Output the (X, Y) coordinate of the center of the cell containing the given text.  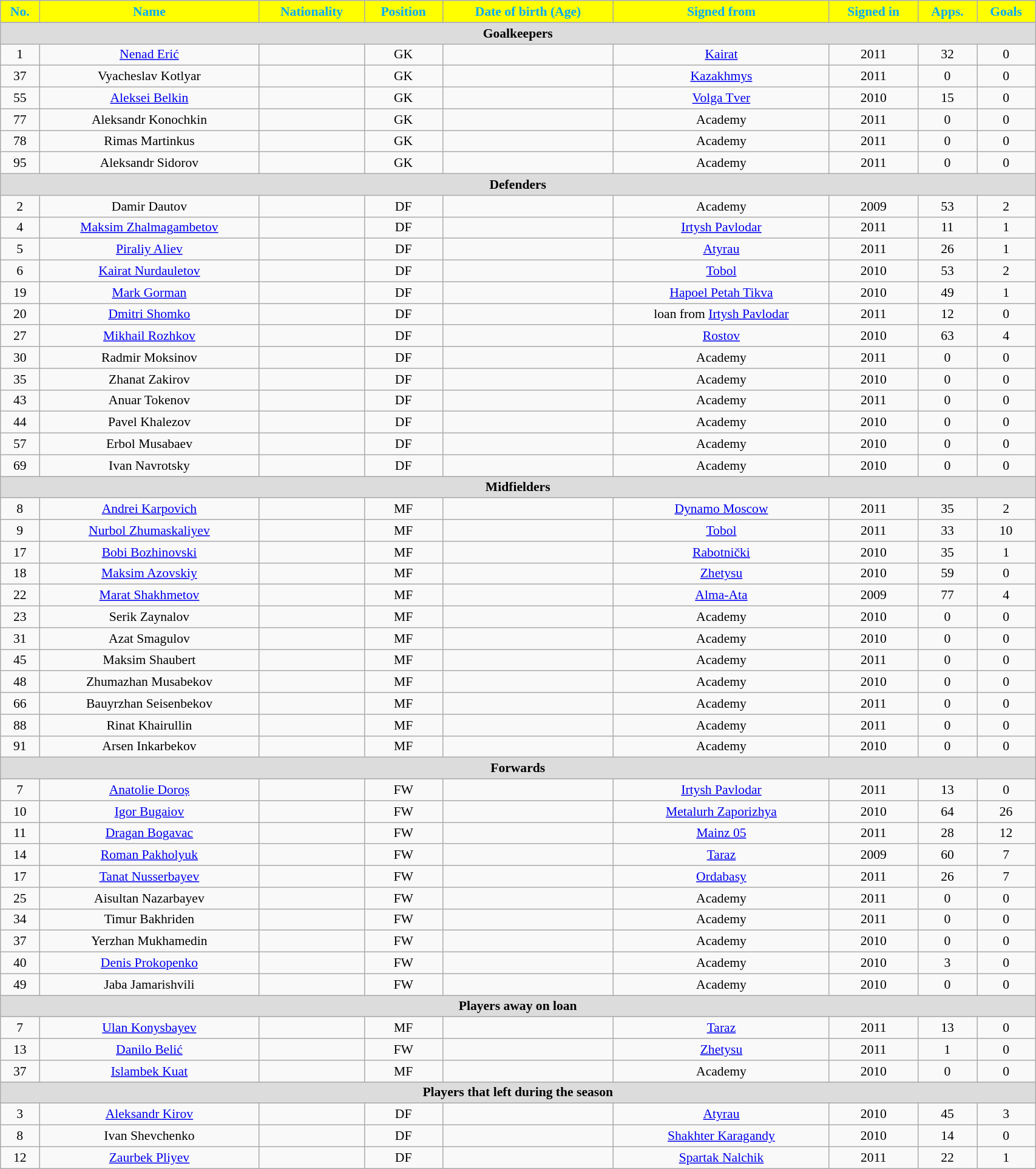
Midfielders (518, 487)
Rimas Martinkus (149, 141)
Kazakhmys (721, 76)
Danilo Belić (149, 1049)
Kairat (721, 55)
27 (20, 336)
Denis Prokopenko (149, 963)
40 (20, 963)
48 (20, 682)
28 (947, 833)
Ulan Konysbayev (149, 1028)
Maksim Shaubert (149, 660)
Ordabasy (721, 876)
Position (403, 12)
Players away on loan (518, 1006)
Pavel Khalezov (149, 422)
Zhumazhan Musabekov (149, 682)
Bobi Bozhinovski (149, 552)
Azat Smagulov (149, 639)
30 (20, 357)
32 (947, 55)
Timur Bakhriden (149, 920)
Maksim Zhalmagambetov (149, 228)
Ivan Shevchenko (149, 1136)
Dragan Bogavac (149, 833)
Piraliy Aliev (149, 249)
Signed from (721, 12)
57 (20, 444)
63 (947, 336)
Shakhter Karagandy (721, 1136)
15 (947, 98)
44 (20, 422)
Vyacheslav Kotlyar (149, 76)
Andrei Karpovich (149, 509)
Defenders (518, 185)
19 (20, 293)
43 (20, 401)
Dmitri Shomko (149, 314)
Forwards (518, 768)
25 (20, 898)
Arsen Inkarbekov (149, 747)
Aleksandr Sidorov (149, 163)
95 (20, 163)
5 (20, 249)
55 (20, 98)
Rabotnički (721, 552)
18 (20, 574)
Zhanat Zakirov (149, 379)
Islambek Kuat (149, 1071)
Apps. (947, 12)
69 (20, 466)
78 (20, 141)
loan from Irtysh Pavlodar (721, 314)
Maksim Azovskiy (149, 574)
23 (20, 617)
Nenad Erić (149, 55)
Tanat Nusserbayev (149, 876)
91 (20, 747)
Yerzhan Mukhamedin (149, 941)
Aleksei Belkin (149, 98)
64 (947, 812)
9 (20, 530)
Igor Bugaiov (149, 812)
Date of birth (Age) (528, 12)
Goalkeepers (518, 33)
31 (20, 639)
60 (947, 855)
33 (947, 530)
Players that left during the season (518, 1093)
Jaba Jamarishvili (149, 984)
Aleksandr Kirov (149, 1114)
Serik Zaynalov (149, 617)
Dynamo Moscow (721, 509)
6 (20, 271)
20 (20, 314)
Nationality (312, 12)
Spartak Nalchik (721, 1157)
Zaurbek Pliyev (149, 1157)
Signed in (873, 12)
Metalurh Zaporizhya (721, 812)
Volga Tver (721, 98)
Anatolie Doroș (149, 790)
Roman Pakholyuk (149, 855)
Anuar Tokenov (149, 401)
34 (20, 920)
Aisultan Nazarbayev (149, 898)
Aleksandr Konochkin (149, 120)
Erbol Musabaev (149, 444)
Rinat Khairullin (149, 725)
Kairat Nurdauletov (149, 271)
Alma-Ata (721, 595)
Bauyrzhan Seisenbekov (149, 703)
Mark Gorman (149, 293)
88 (20, 725)
Damir Dautov (149, 206)
66 (20, 703)
Name (149, 12)
Mikhail Rozhkov (149, 336)
Rostov (721, 336)
59 (947, 574)
Hapoel Petah Tikva (721, 293)
Radmir Moksinov (149, 357)
Marat Shakhmetov (149, 595)
Ivan Navrotsky (149, 466)
Goals (1006, 12)
Nurbol Zhumaskaliyev (149, 530)
No. (20, 12)
Mainz 05 (721, 833)
